Provide the (X, Y) coordinate of the cell's center where the given text is located.  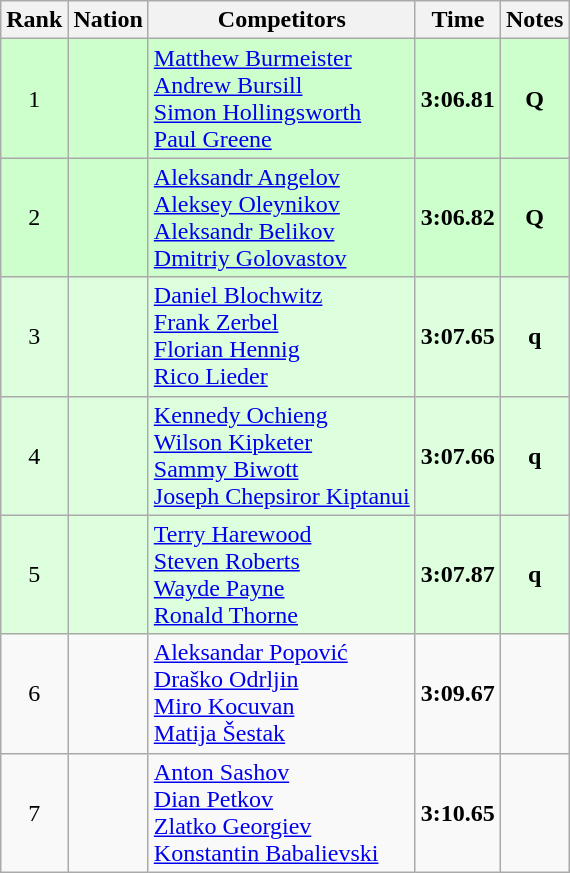
3:07.87 (458, 574)
Nation (108, 20)
4 (34, 456)
1 (34, 98)
3:07.65 (458, 336)
3:06.82 (458, 218)
Aleksandar PopovićDraško OdrljinMiro KocuvanMatija Šestak (282, 694)
7 (34, 812)
Anton SashovDian PetkovZlatko GeorgievKonstantin Babalievski (282, 812)
3:10.65 (458, 812)
Aleksandr AngelovAleksey OleynikovAleksandr BelikovDmitriy Golovastov (282, 218)
3:07.66 (458, 456)
Kennedy OchiengWilson KipketerSammy BiwottJoseph Chepsiror Kiptanui (282, 456)
3:09.67 (458, 694)
Daniel BlochwitzFrank ZerbelFlorian HennigRico Lieder (282, 336)
Matthew BurmeisterAndrew BursillSimon HollingsworthPaul Greene (282, 98)
5 (34, 574)
Time (458, 20)
Competitors (282, 20)
Notes (534, 20)
Rank (34, 20)
3:06.81 (458, 98)
2 (34, 218)
3 (34, 336)
Terry HarewoodSteven RobertsWayde PayneRonald Thorne (282, 574)
6 (34, 694)
